Identify which cell holds the provided text, then report its (x, y) central coordinate. 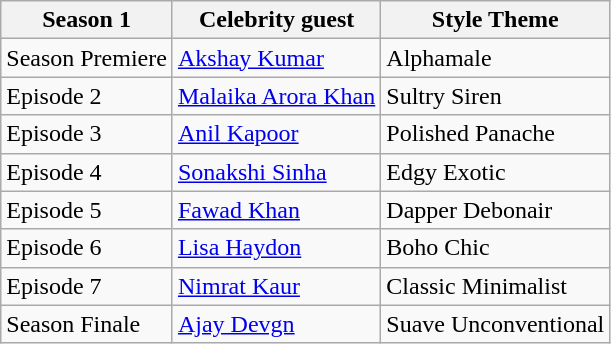
Ajay Devgn (276, 324)
Season Premiere (87, 58)
Season Finale (87, 324)
Nimrat Kaur (276, 286)
Episode 6 (87, 248)
Alphamale (496, 58)
Season 1 (87, 20)
Celebrity guest (276, 20)
Episode 2 (87, 96)
Malaika Arora Khan (276, 96)
Sonakshi Sinha (276, 172)
Boho Chic (496, 248)
Episode 5 (87, 210)
Edgy Exotic (496, 172)
Suave Unconventional (496, 324)
Classic Minimalist (496, 286)
Anil Kapoor (276, 134)
Style Theme (496, 20)
Akshay Kumar (276, 58)
Sultry Siren (496, 96)
Lisa Haydon (276, 248)
Fawad Khan (276, 210)
Episode 7 (87, 286)
Dapper Debonair (496, 210)
Episode 3 (87, 134)
Polished Panache (496, 134)
Episode 4 (87, 172)
